Locate the cell with the specified text and output its (x, y) center coordinate. 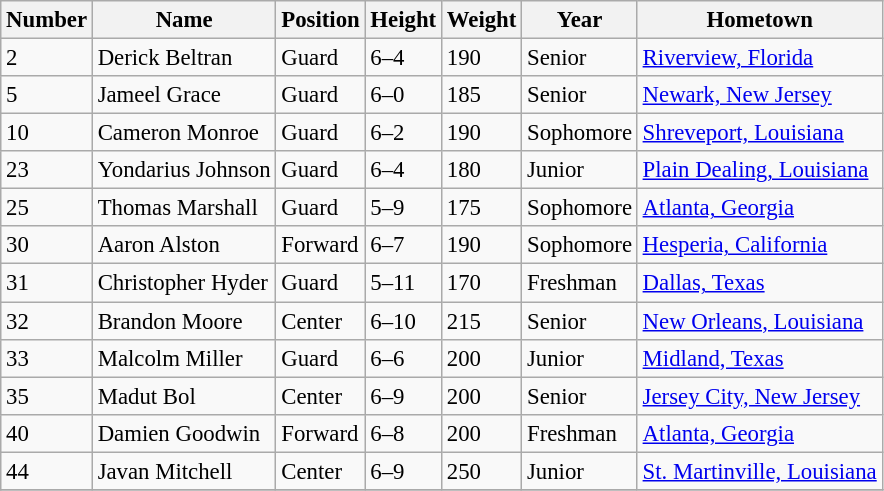
250 (481, 471)
30 (47, 245)
6–8 (403, 433)
44 (47, 471)
5–11 (403, 283)
Cameron Monroe (184, 133)
Malcolm Miller (184, 358)
Damien Goodwin (184, 433)
6–10 (403, 321)
35 (47, 396)
Number (47, 20)
5 (47, 95)
Shreveport, Louisiana (760, 133)
185 (481, 95)
Christopher Hyder (184, 283)
170 (481, 283)
25 (47, 208)
Riverview, Florida (760, 58)
Yondarius Johnson (184, 170)
2 (47, 58)
215 (481, 321)
Aaron Alston (184, 245)
Dallas, Texas (760, 283)
Javan Mitchell (184, 471)
32 (47, 321)
Thomas Marshall (184, 208)
Madut Bol (184, 396)
Derick Beltran (184, 58)
St. Martinville, Louisiana (760, 471)
10 (47, 133)
6–7 (403, 245)
6–0 (403, 95)
Hesperia, California (760, 245)
Hometown (760, 20)
23 (47, 170)
6–6 (403, 358)
31 (47, 283)
5–9 (403, 208)
Name (184, 20)
Weight (481, 20)
Newark, New Jersey (760, 95)
175 (481, 208)
40 (47, 433)
180 (481, 170)
Midland, Texas (760, 358)
New Orleans, Louisiana (760, 321)
6–2 (403, 133)
33 (47, 358)
Year (580, 20)
Position (320, 20)
Jersey City, New Jersey (760, 396)
Height (403, 20)
Plain Dealing, Louisiana (760, 170)
Brandon Moore (184, 321)
Jameel Grace (184, 95)
